Return [X, Y] of the center of cell containing provided text 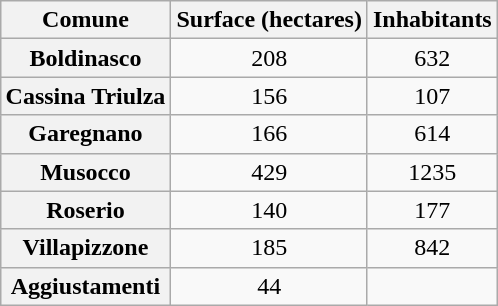
166 [270, 134]
632 [432, 58]
208 [270, 58]
1235 [432, 172]
44 [270, 286]
177 [432, 210]
185 [270, 248]
Musocco [86, 172]
156 [270, 96]
Garegnano [86, 134]
Surface (hectares) [270, 20]
Aggiustamenti [86, 286]
Inhabitants [432, 20]
140 [270, 210]
Boldinasco [86, 58]
107 [432, 96]
842 [432, 248]
Roserio [86, 210]
429 [270, 172]
Villapizzone [86, 248]
Comune [86, 20]
614 [432, 134]
Cassina Triulza [86, 96]
